Locate the cell with the specified text and output its [x, y] center coordinate. 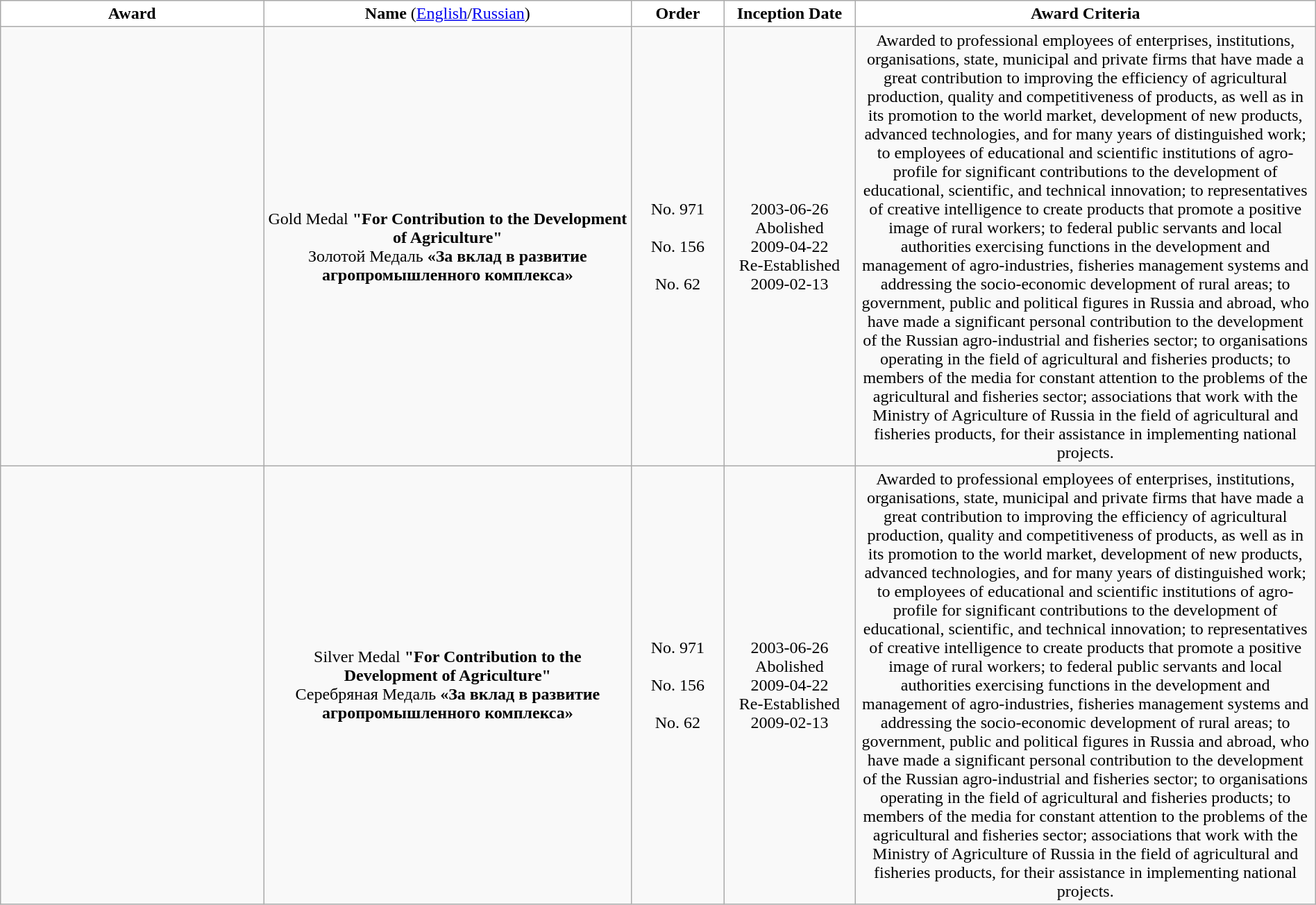
Order [677, 14]
Award Criteria [1086, 14]
Inception Date [790, 14]
Name (English/Russian) [448, 14]
Silver Medal "For Contribution to the Development of Agriculture"Серебряная Медаль «За вклад в развитие агропромышленного комплекса» [448, 685]
Gold Medal "For Contribution to the Development of Agriculture"Золотой Медаль «За вклад в развитие агропромышленного комплекса» [448, 246]
Award [132, 14]
